Provide the [X, Y] coordinate of the cell's center where the given text is located.  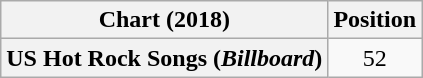
Position [375, 20]
Chart (2018) [164, 20]
52 [375, 58]
US Hot Rock Songs (Billboard) [164, 58]
